Extract the (x, y) coordinate from the center of the cell holding the provided text.  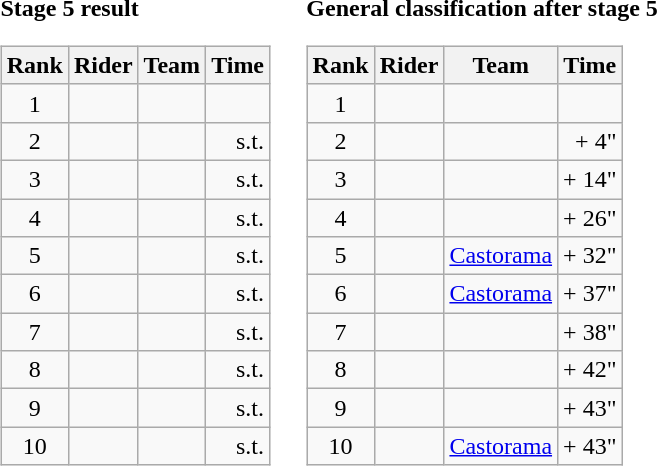
+ 38" (590, 332)
+ 26" (590, 217)
+ 42" (590, 370)
+ 32" (590, 256)
+ 37" (590, 294)
+ 4" (590, 141)
+ 14" (590, 179)
